From the cell containing the given text, extract its center point as (X, Y) coordinate. 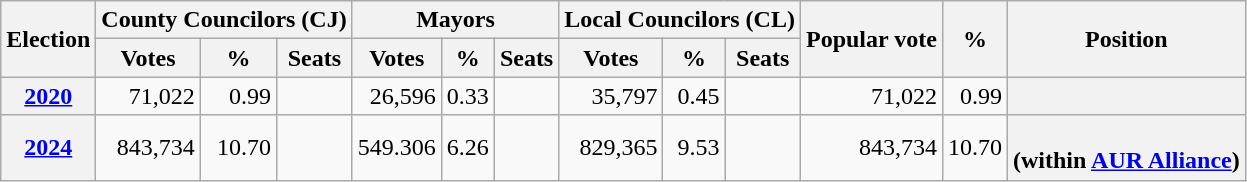
2024 (48, 148)
Local Councilors (CL) (680, 20)
549.306 (396, 148)
County Councilors (CJ) (224, 20)
Position (1127, 39)
2020 (48, 96)
(within AUR Alliance) (1127, 148)
Election (48, 39)
Mayors (456, 20)
829,365 (611, 148)
Popular vote (871, 39)
0.33 (468, 96)
0.45 (694, 96)
26,596 (396, 96)
35,797 (611, 96)
6.26 (468, 148)
9.53 (694, 148)
